Provide the [X, Y] coordinate of the cell's center where the given text is located.  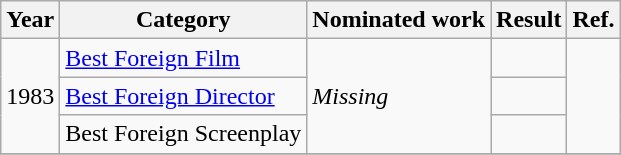
Missing [399, 96]
Category [184, 20]
Result [529, 20]
Best Foreign Screenplay [184, 134]
Nominated work [399, 20]
Best Foreign Film [184, 58]
Ref. [594, 20]
Year [30, 20]
Best Foreign Director [184, 96]
1983 [30, 96]
